Output the [X, Y] coordinate of the center of the cell containing the given text.  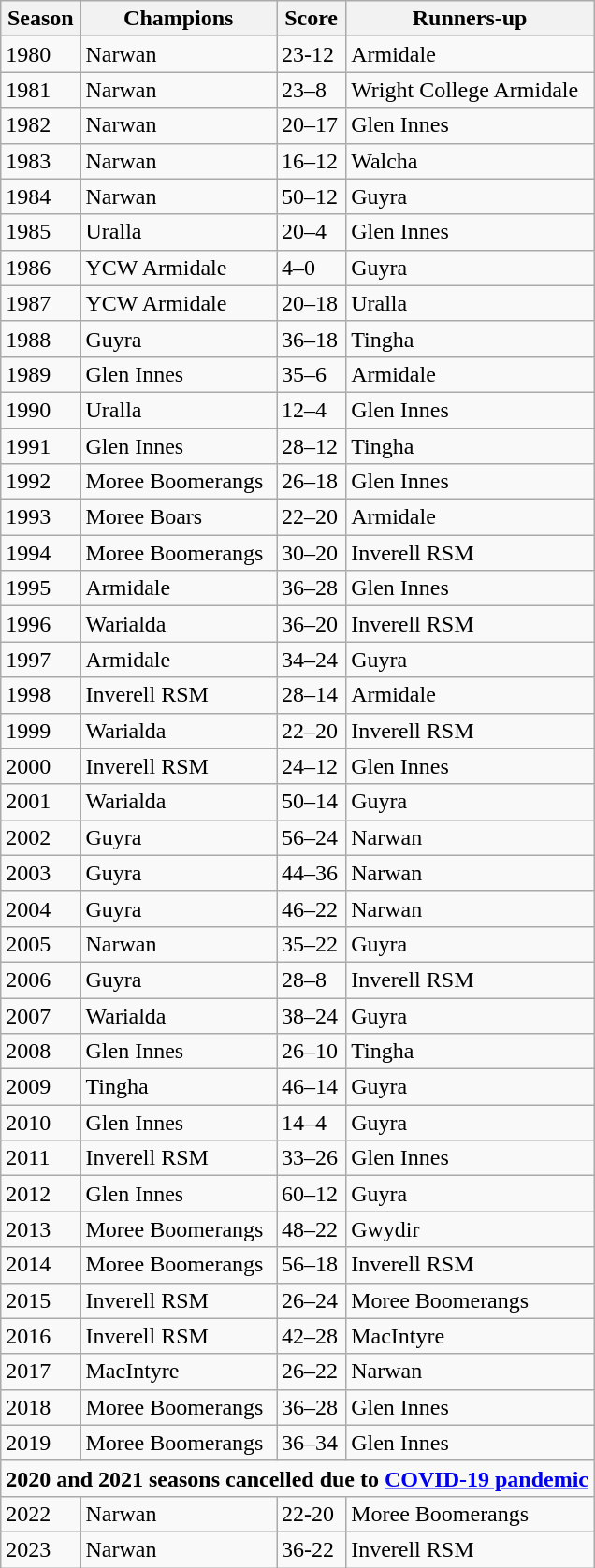
35–6 [312, 374]
50–14 [312, 802]
2017 [41, 1372]
1990 [41, 410]
22-20 [312, 1514]
26–18 [312, 482]
Score [312, 19]
2018 [41, 1407]
2009 [41, 1087]
46–22 [312, 908]
38–24 [312, 1015]
Runners-up [470, 19]
14–4 [312, 1123]
26–24 [312, 1300]
Champions [179, 19]
1994 [41, 553]
56–18 [312, 1265]
1999 [41, 731]
1982 [41, 125]
2008 [41, 1052]
23-12 [312, 54]
28–14 [312, 695]
2020 and 2021 seasons cancelled due to COVID-19 pandemic [297, 1478]
20–18 [312, 303]
30–20 [312, 553]
Wright College Armidale [470, 90]
44–36 [312, 873]
1981 [41, 90]
2011 [41, 1158]
36–34 [312, 1443]
36–20 [312, 624]
Walcha [470, 161]
50–12 [312, 196]
2016 [41, 1336]
24–12 [312, 766]
23–8 [312, 90]
1991 [41, 446]
33–26 [312, 1158]
2002 [41, 837]
56–24 [312, 837]
2019 [41, 1443]
16–12 [312, 161]
60–12 [312, 1194]
1997 [41, 660]
2012 [41, 1194]
1993 [41, 517]
36-22 [312, 1549]
36–18 [312, 339]
46–14 [312, 1087]
1984 [41, 196]
1983 [41, 161]
26–22 [312, 1372]
2000 [41, 766]
2015 [41, 1300]
28–12 [312, 446]
2013 [41, 1229]
2006 [41, 980]
2001 [41, 802]
12–4 [312, 410]
28–8 [312, 980]
1989 [41, 374]
2004 [41, 908]
1986 [41, 268]
4–0 [312, 268]
1996 [41, 624]
1992 [41, 482]
2005 [41, 944]
2014 [41, 1265]
2023 [41, 1549]
1995 [41, 588]
1988 [41, 339]
2022 [41, 1514]
2007 [41, 1015]
35–22 [312, 944]
1998 [41, 695]
Moree Boars [179, 517]
42–28 [312, 1336]
34–24 [312, 660]
1985 [41, 232]
2010 [41, 1123]
20–17 [312, 125]
Season [41, 19]
2003 [41, 873]
26–10 [312, 1052]
1987 [41, 303]
1980 [41, 54]
Gwydir [470, 1229]
20–4 [312, 232]
48–22 [312, 1229]
